Capture the cell that displays the provided text and extract its (X, Y) central coordinate. 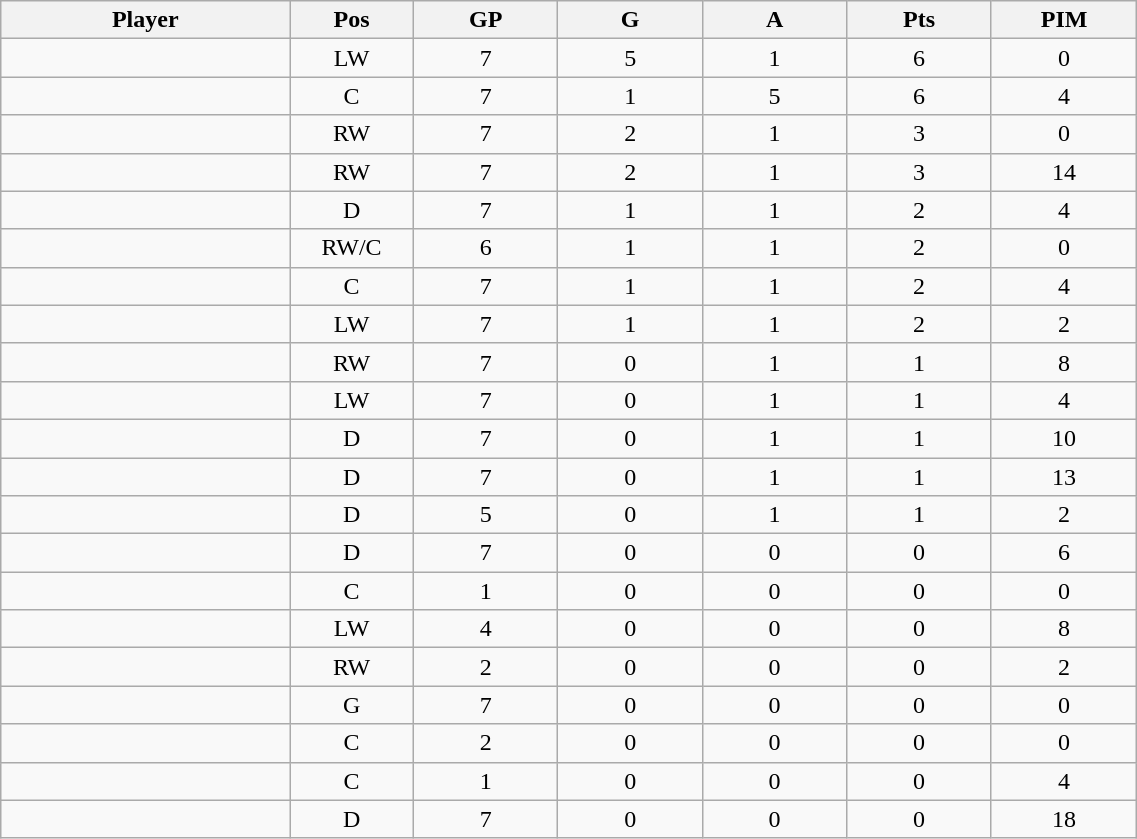
14 (1064, 172)
RW/C (352, 248)
A (774, 20)
PIM (1064, 20)
Pts (919, 20)
18 (1064, 819)
Player (146, 20)
Pos (352, 20)
10 (1064, 438)
13 (1064, 477)
GP (485, 20)
